Identify which cell holds the provided text, then report its (x, y) central coordinate. 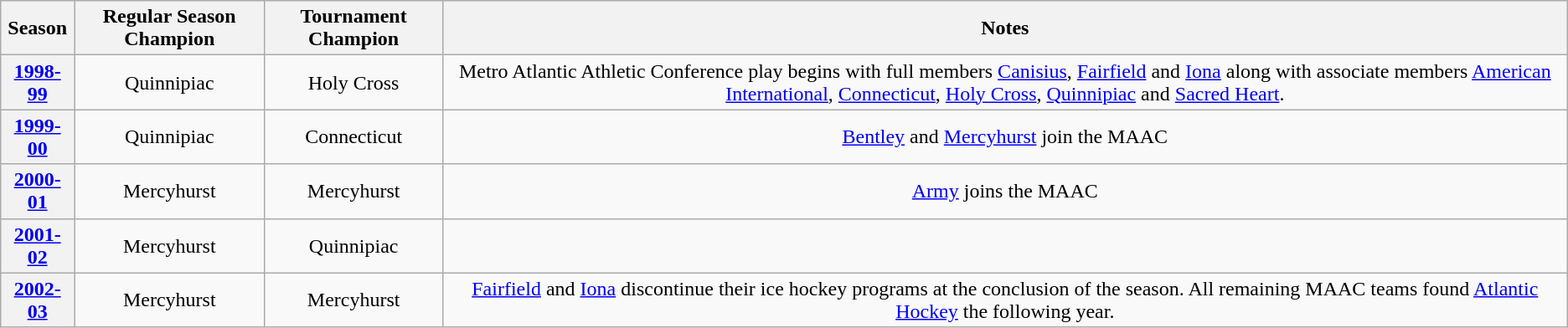
Army joins the MAAC (1005, 191)
Notes (1005, 28)
Holy Cross (353, 82)
2000-01 (38, 191)
1998-99 (38, 82)
Season (38, 28)
Tournament Champion (353, 28)
2001-02 (38, 246)
Connecticut (353, 137)
Bentley and Mercyhurst join the MAAC (1005, 137)
2002-03 (38, 300)
Regular Season Champion (169, 28)
1999-00 (38, 137)
